Scan for the cell matching the given text and deliver its (x, y) coordinate at center. 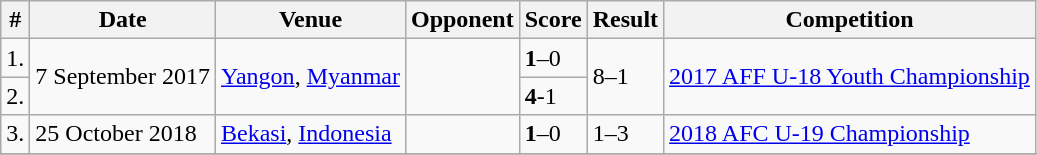
1–3 (625, 134)
Result (625, 20)
2018 AFC U-19 Championship (850, 134)
Competition (850, 20)
8–1 (625, 77)
25 October 2018 (123, 134)
Venue (311, 20)
Yangon, Myanmar (311, 77)
7 September 2017 (123, 77)
2017 AFF U-18 Youth Championship (850, 77)
1. (16, 58)
3. (16, 134)
Opponent (462, 20)
Bekasi, Indonesia (311, 134)
# (16, 20)
Score (553, 20)
Date (123, 20)
4-1 (553, 96)
2. (16, 96)
